Locate the cell with the specified text and output its [x, y] center coordinate. 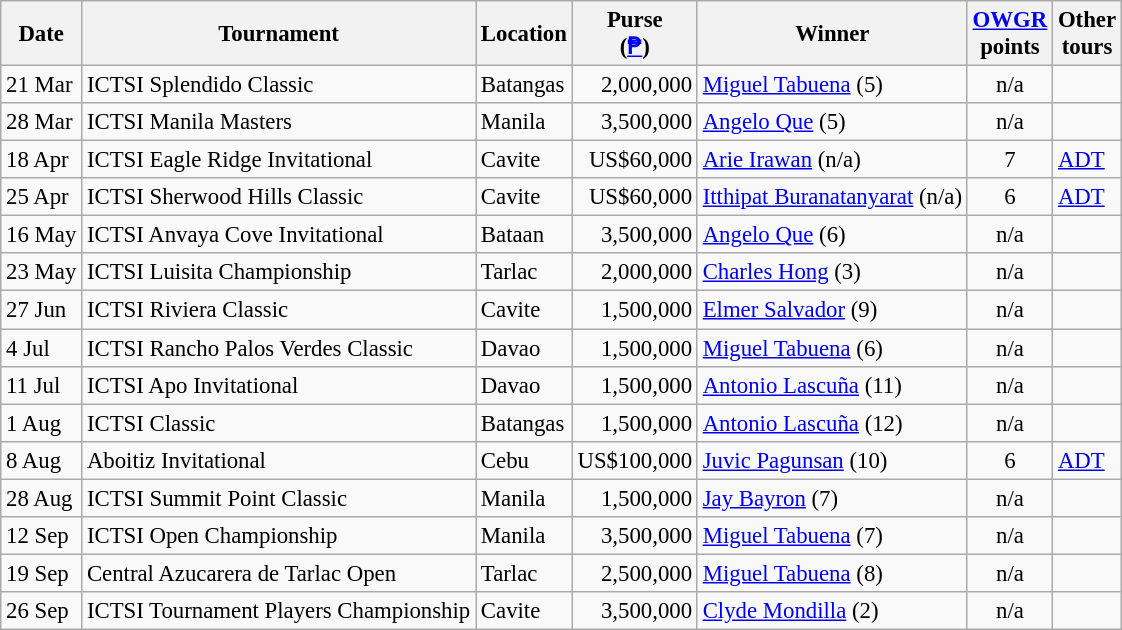
Winner [832, 34]
Jay Bayron (7) [832, 498]
Othertours [1088, 34]
Antonio Lascuña (12) [832, 423]
Miguel Tabuena (6) [832, 348]
Charles Hong (3) [832, 273]
Central Azucarera de Tarlac Open [279, 573]
ICTSI Riviera Classic [279, 310]
Miguel Tabuena (8) [832, 573]
18 Apr [42, 160]
Clyde Mondilla (2) [832, 611]
11 Jul [42, 385]
12 Sep [42, 536]
Bataan [524, 235]
Arie Irawan (n/a) [832, 160]
ICTSI Splendido Classic [279, 85]
ICTSI Manila Masters [279, 122]
7 [1010, 160]
21 Mar [42, 85]
Angelo Que (5) [832, 122]
4 Jul [42, 348]
Itthipat Buranatanyarat (n/a) [832, 197]
Aboitiz Invitational [279, 460]
Location [524, 34]
1 Aug [42, 423]
ICTSI Classic [279, 423]
ICTSI Sherwood Hills Classic [279, 197]
ICTSI Anvaya Cove Invitational [279, 235]
Cebu [524, 460]
28 Mar [42, 122]
23 May [42, 273]
ICTSI Apo Invitational [279, 385]
ICTSI Open Championship [279, 536]
16 May [42, 235]
Elmer Salvador (9) [832, 310]
2,500,000 [634, 573]
US$100,000 [634, 460]
Tournament [279, 34]
ICTSI Rancho Palos Verdes Classic [279, 348]
ICTSI Luisita Championship [279, 273]
OWGRpoints [1010, 34]
Miguel Tabuena (7) [832, 536]
8 Aug [42, 460]
Juvic Pagunsan (10) [832, 460]
19 Sep [42, 573]
25 Apr [42, 197]
28 Aug [42, 498]
Miguel Tabuena (5) [832, 85]
Date [42, 34]
Angelo Que (6) [832, 235]
ICTSI Tournament Players Championship [279, 611]
Antonio Lascuña (11) [832, 385]
ICTSI Eagle Ridge Invitational [279, 160]
Purse(₱) [634, 34]
ICTSI Summit Point Classic [279, 498]
27 Jun [42, 310]
26 Sep [42, 611]
